Scan for the cell matching the given text and deliver its (x, y) coordinate at center. 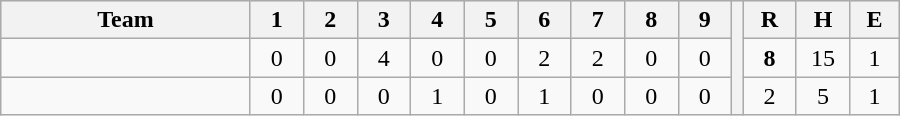
15 (823, 58)
E (874, 20)
R (770, 20)
6 (545, 20)
H (823, 20)
3 (384, 20)
9 (705, 20)
Team (126, 20)
7 (598, 20)
